Capture the cell that displays the provided text and extract its [X, Y] central coordinate. 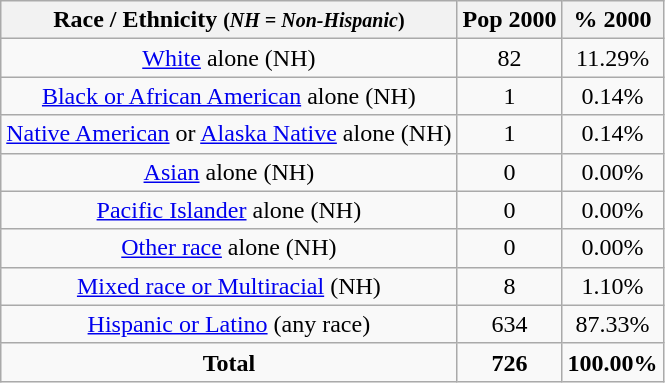
Race / Ethnicity (NH = Non-Hispanic) [229, 20]
Pacific Islander alone (NH) [229, 210]
87.33% [612, 324]
Hispanic or Latino (any race) [229, 324]
Mixed race or Multiracial (NH) [229, 286]
726 [510, 362]
Other race alone (NH) [229, 248]
Native American or Alaska Native alone (NH) [229, 134]
% 2000 [612, 20]
11.29% [612, 58]
1.10% [612, 286]
White alone (NH) [229, 58]
100.00% [612, 362]
82 [510, 58]
634 [510, 324]
Pop 2000 [510, 20]
8 [510, 286]
Total [229, 362]
Black or African American alone (NH) [229, 96]
Asian alone (NH) [229, 172]
